Locate the cell with the specified text and output its (x, y) center coordinate. 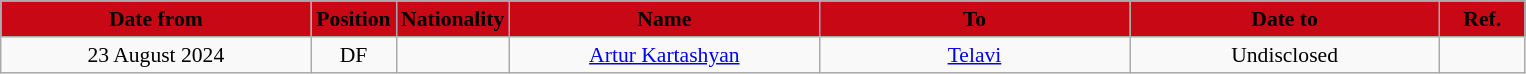
Position (354, 19)
Date from (156, 19)
Nationality (452, 19)
Name (664, 19)
Ref. (1482, 19)
To (974, 19)
Undisclosed (1285, 55)
23 August 2024 (156, 55)
Artur Kartashyan (664, 55)
Date to (1285, 19)
Telavi (974, 55)
DF (354, 55)
